Capture the cell that displays the provided text and extract its [x, y] central coordinate. 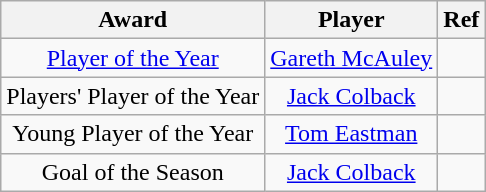
Players' Player of the Year [133, 96]
Award [133, 20]
Player [352, 20]
Goal of the Season [133, 172]
Young Player of the Year [133, 134]
Tom Eastman [352, 134]
Player of the Year [133, 58]
Gareth McAuley [352, 58]
Ref [462, 20]
